Locate the cell with the specified text and output its (X, Y) center coordinate. 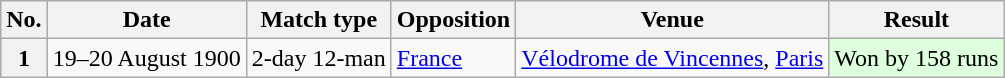
Match type (318, 20)
Vélodrome de Vincennes, Paris (672, 58)
1 (24, 58)
2-day 12-man (318, 58)
Opposition (453, 20)
France (453, 58)
Result (916, 20)
Date (146, 20)
No. (24, 20)
19–20 August 1900 (146, 58)
Won by 158 runs (916, 58)
Venue (672, 20)
